Scan for the cell matching the given text and deliver its [x, y] coordinate at center. 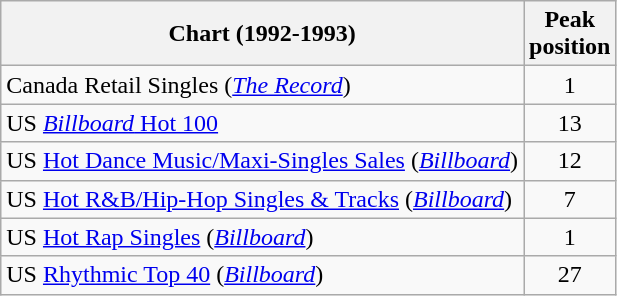
US Hot Dance Music/Maxi-Singles Sales (Billboard) [262, 161]
US Hot Rap Singles (Billboard) [262, 237]
12 [570, 161]
7 [570, 199]
27 [570, 275]
US Hot R&B/Hip-Hop Singles & Tracks (Billboard) [262, 199]
Peakposition [570, 34]
US Rhythmic Top 40 (Billboard) [262, 275]
US Billboard Hot 100 [262, 123]
Chart (1992-1993) [262, 34]
13 [570, 123]
Canada Retail Singles (The Record) [262, 85]
